For the text-containing cell, return its midpoint in [x, y] coordinate format. 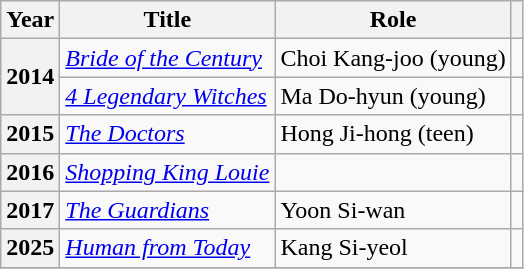
Choi Kang-joo (young) [393, 58]
2025 [30, 248]
Ma Do-hyun (young) [393, 96]
Title [168, 20]
Hong Ji-hong (teen) [393, 134]
2016 [30, 172]
Year [30, 20]
Shopping King Louie [168, 172]
Role [393, 20]
2014 [30, 77]
Bride of the Century [168, 58]
2015 [30, 134]
Yoon Si-wan [393, 210]
Human from Today [168, 248]
2017 [30, 210]
The Doctors [168, 134]
4 Legendary Witches [168, 96]
Kang Si-yeol [393, 248]
The Guardians [168, 210]
